Detect which cell encompasses the target text, then output its (x, y) center coordinate. 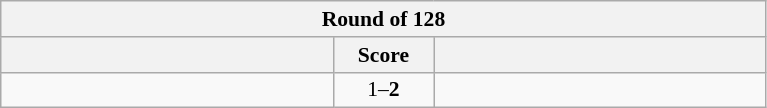
Round of 128 (384, 19)
1–2 (383, 90)
Score (383, 55)
